Scan for the cell matching the given text and deliver its (x, y) coordinate at center. 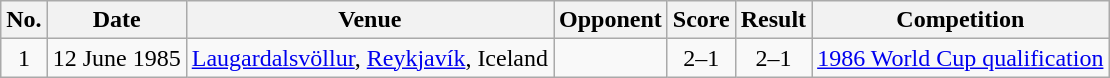
1986 World Cup qualification (960, 58)
Result (773, 20)
12 June 1985 (116, 58)
Score (701, 20)
1 (24, 58)
Competition (960, 20)
Venue (370, 20)
No. (24, 20)
Date (116, 20)
Laugardalsvöllur, Reykjavík, Iceland (370, 58)
Opponent (611, 20)
